Capture the cell that displays the provided text and extract its (X, Y) central coordinate. 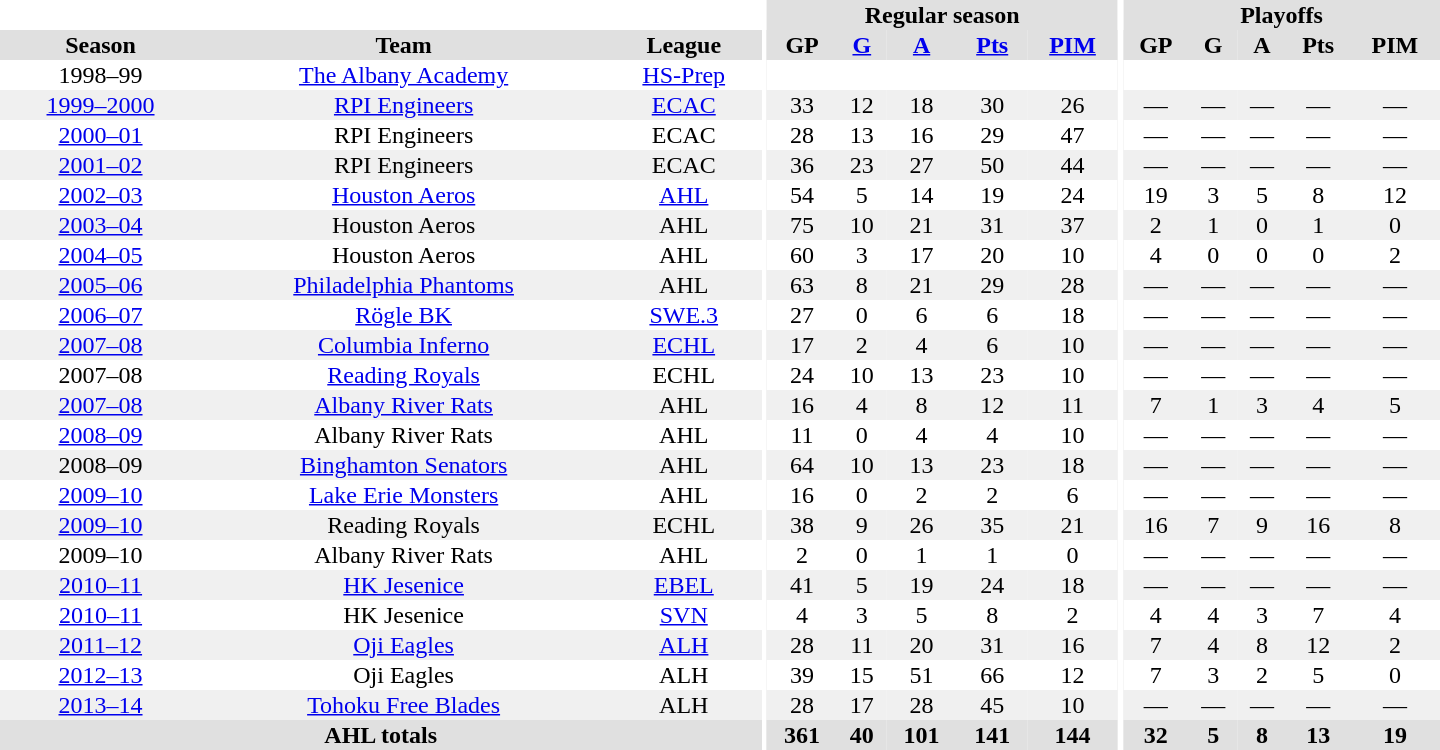
35 (992, 525)
37 (1073, 225)
Tohoku Free Blades (404, 705)
47 (1073, 135)
Binghamton Senators (404, 465)
141 (992, 735)
38 (802, 525)
The Albany Academy (404, 75)
2013–14 (100, 705)
64 (802, 465)
League (684, 45)
54 (802, 195)
30 (992, 105)
2004–05 (100, 255)
Columbia Inferno (404, 345)
AHL totals (380, 735)
101 (922, 735)
2011–12 (100, 645)
2001–02 (100, 165)
44 (1073, 165)
144 (1073, 735)
Playoffs (1282, 15)
HS-Prep (684, 75)
2003–04 (100, 225)
Season (100, 45)
51 (922, 675)
2012–13 (100, 675)
14 (922, 195)
39 (802, 675)
EBEL (684, 585)
2005–06 (100, 285)
Philadelphia Phantoms (404, 285)
40 (862, 735)
32 (1156, 735)
66 (992, 675)
SVN (684, 615)
2002–03 (100, 195)
63 (802, 285)
Lake Erie Monsters (404, 495)
45 (992, 705)
75 (802, 225)
50 (992, 165)
2000–01 (100, 135)
Regular season (942, 15)
60 (802, 255)
SWE.3 (684, 315)
361 (802, 735)
15 (862, 675)
41 (802, 585)
2006–07 (100, 315)
Team (404, 45)
1998–99 (100, 75)
Rögle BK (404, 315)
33 (802, 105)
1999–2000 (100, 105)
36 (802, 165)
